Return (x, y) of the center of cell containing provided text 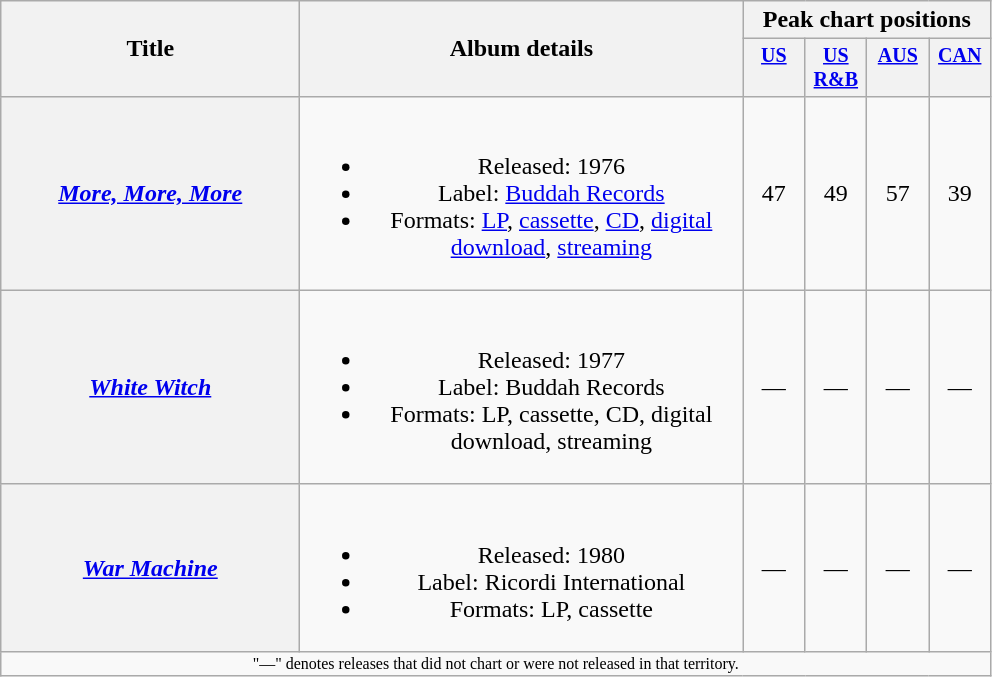
Released: 1977Label: Buddah RecordsFormats: LP, cassette, CD, digital download, streaming (522, 387)
49 (836, 193)
47 (774, 193)
Title (150, 49)
AUS (898, 68)
White Witch (150, 387)
US (774, 68)
Peak chart positions (867, 20)
Released: 1980Label: Ricordi InternationalFormats: LP, cassette (522, 568)
Album details (522, 49)
More, More, More (150, 193)
US R&B (836, 68)
"—" denotes releases that did not chart or were not released in that territory. (496, 663)
War Machine (150, 568)
CAN (960, 68)
57 (898, 193)
39 (960, 193)
Released: 1976Label: Buddah RecordsFormats: LP, cassette, CD, digital download, streaming (522, 193)
